Return the [x, y] coordinate for the center point of the cell that contains the specified text.  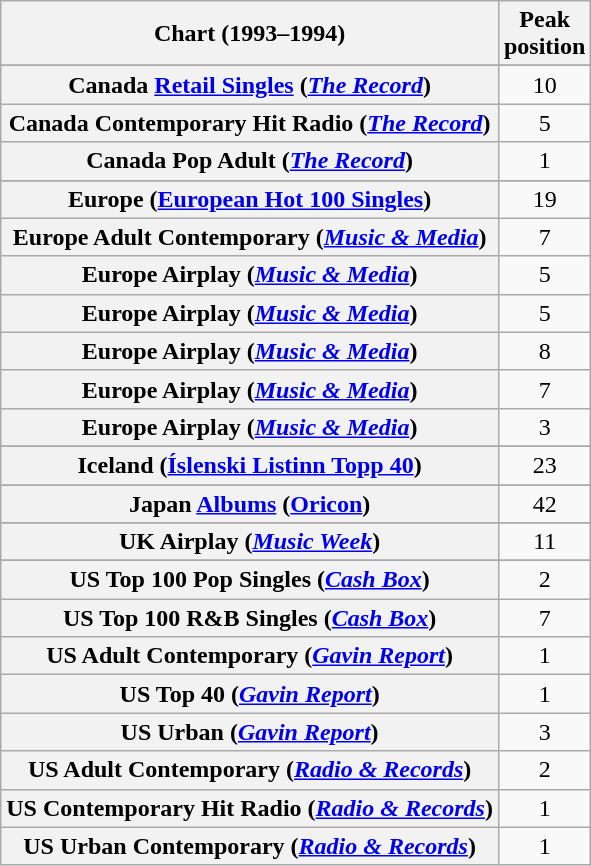
US Top 100 Pop Singles (Cash Box) [250, 580]
Europe Adult Contemporary (Music & Media) [250, 237]
US Adult Contemporary (Radio & Records) [250, 770]
US Adult Contemporary (Gavin Report) [250, 656]
US Urban (Gavin Report) [250, 732]
Canada Contemporary Hit Radio (The Record) [250, 123]
8 [544, 351]
Peak position [544, 34]
11 [544, 542]
US Top 40 (Gavin Report) [250, 694]
Canada Pop Adult (The Record) [250, 161]
UK Airplay (Music Week) [250, 542]
US Urban Contemporary (Radio & Records) [250, 846]
19 [544, 199]
Europe (European Hot 100 Singles) [250, 199]
10 [544, 85]
Canada Retail Singles (The Record) [250, 85]
Iceland (Íslenski Listinn Topp 40) [250, 465]
42 [544, 503]
Chart (1993–1994) [250, 34]
US Contemporary Hit Radio (Radio & Records) [250, 808]
US Top 100 R&B Singles (Cash Box) [250, 618]
23 [544, 465]
Japan Albums (Oricon) [250, 503]
